Search for the cell housing the specified text and yield its (x, y) center coordinate. 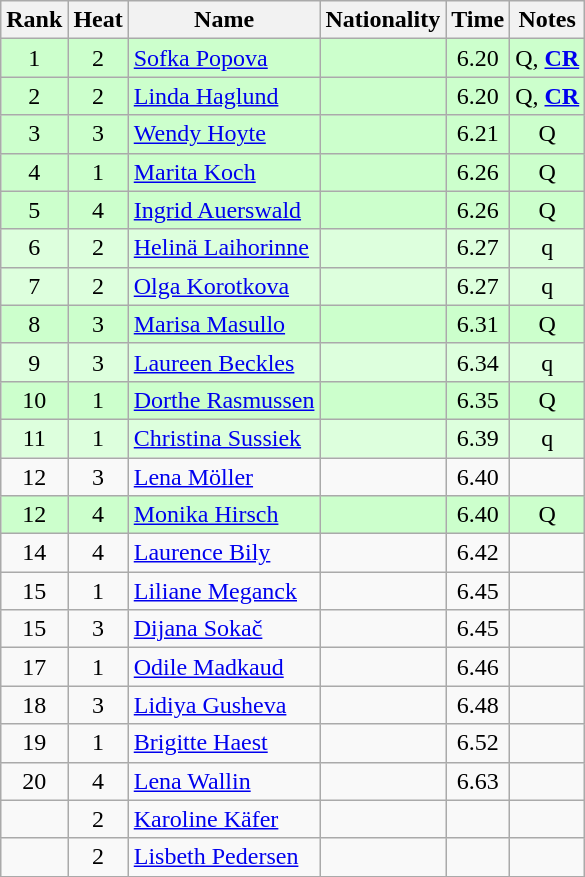
Dijana Sokač (224, 629)
6.34 (478, 362)
Helinä Laihorinne (224, 248)
6.46 (478, 667)
Lena Möller (224, 477)
Rank (34, 20)
Notes (548, 20)
6.35 (478, 400)
17 (34, 667)
11 (34, 438)
Dorthe Rasmussen (224, 400)
Monika Hirsch (224, 515)
Marita Koch (224, 172)
Laureen Beckles (224, 362)
8 (34, 324)
6.48 (478, 705)
7 (34, 286)
Sofka Popova (224, 58)
Karoline Käfer (224, 819)
Time (478, 20)
6.42 (478, 553)
6.52 (478, 743)
9 (34, 362)
6.31 (478, 324)
6 (34, 248)
Heat (98, 20)
Linda Haglund (224, 96)
10 (34, 400)
Ingrid Auerswald (224, 210)
Brigitte Haest (224, 743)
19 (34, 743)
Wendy Hoyte (224, 134)
18 (34, 705)
20 (34, 781)
6.63 (478, 781)
Laurence Bily (224, 553)
14 (34, 553)
Marisa Masullo (224, 324)
Christina Sussiek (224, 438)
6.21 (478, 134)
Lisbeth Pedersen (224, 857)
5 (34, 210)
6.39 (478, 438)
Liliane Meganck (224, 591)
Lidiya Gusheva (224, 705)
Name (224, 20)
Lena Wallin (224, 781)
Odile Madkaud (224, 667)
Nationality (383, 20)
Olga Korotkova (224, 286)
